Determine the [X, Y] coordinate at the center of the cell enclosing the given text.  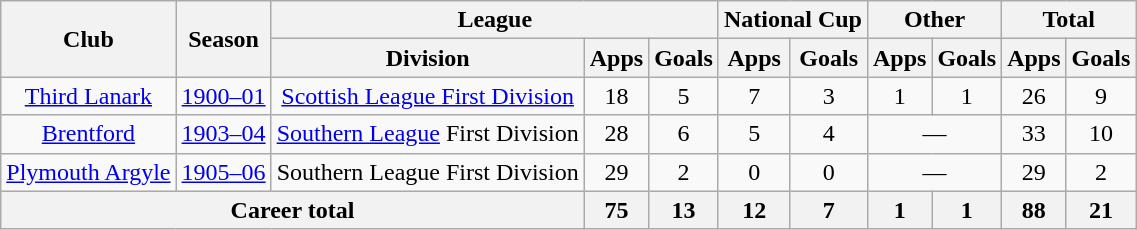
88 [1034, 210]
13 [684, 210]
National Cup [792, 20]
Career total [292, 210]
9 [1101, 96]
Club [88, 39]
21 [1101, 210]
12 [754, 210]
Other [934, 20]
1903–04 [224, 134]
Brentford [88, 134]
1905–06 [224, 172]
4 [829, 134]
28 [616, 134]
10 [1101, 134]
League [494, 20]
3 [829, 96]
Season [224, 39]
18 [616, 96]
Scottish League First Division [428, 96]
Plymouth Argyle [88, 172]
Total [1069, 20]
33 [1034, 134]
Third Lanark [88, 96]
1900–01 [224, 96]
6 [684, 134]
Division [428, 58]
75 [616, 210]
26 [1034, 96]
